Locate the cell with the specified text and output its (x, y) center coordinate. 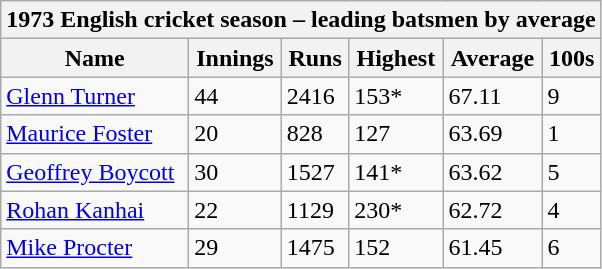
230* (396, 210)
63.69 (492, 134)
1475 (315, 248)
61.45 (492, 248)
62.72 (492, 210)
Geoffrey Boycott (95, 172)
44 (236, 96)
67.11 (492, 96)
Average (492, 58)
1 (572, 134)
29 (236, 248)
30 (236, 172)
828 (315, 134)
1129 (315, 210)
20 (236, 134)
1973 English cricket season – leading batsmen by average (301, 20)
9 (572, 96)
1527 (315, 172)
Rohan Kanhai (95, 210)
Glenn Turner (95, 96)
127 (396, 134)
Runs (315, 58)
4 (572, 210)
63.62 (492, 172)
100s (572, 58)
141* (396, 172)
2416 (315, 96)
Maurice Foster (95, 134)
6 (572, 248)
Mike Procter (95, 248)
Highest (396, 58)
Innings (236, 58)
153* (396, 96)
22 (236, 210)
152 (396, 248)
Name (95, 58)
5 (572, 172)
